Return [X, Y] of the center of cell containing provided text 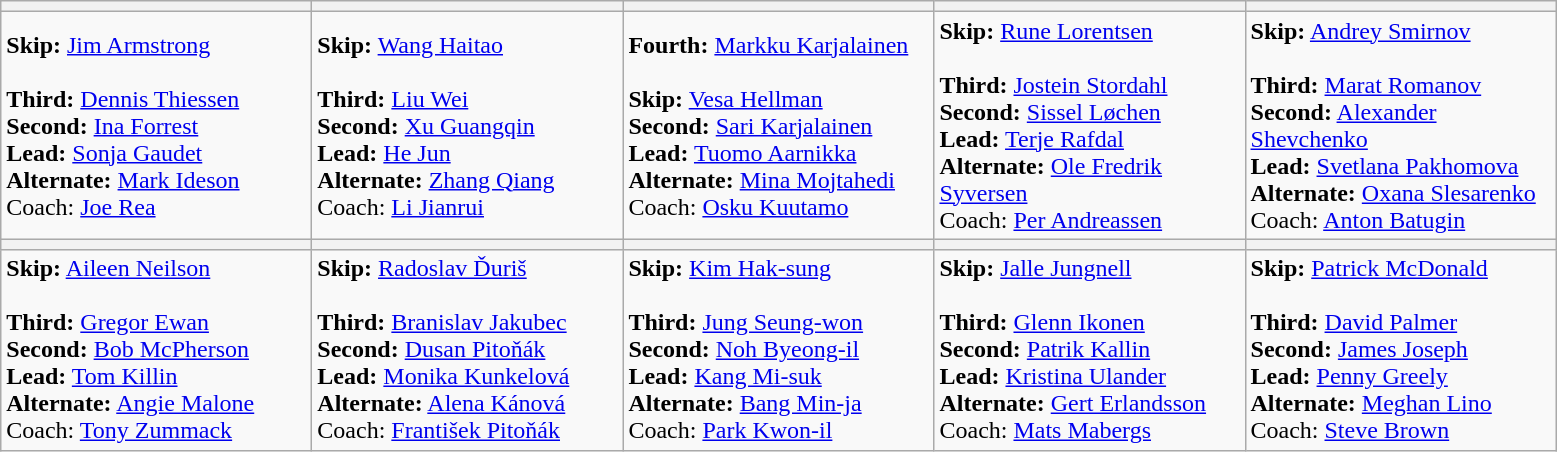
Skip: Jalle JungnellThird: Glenn Ikonen Second: Patrik Kallin Lead: Kristina Ulander Alternate: Gert Erlandsson Coach: Mats Mabergs [1090, 350]
Skip: Radoslav ĎurišThird: Branislav Jakubec Second: Dusan Pitoňák Lead: Monika Kunkelová Alternate: Alena Kánová Coach: František Pitoňák [468, 350]
Skip: Jim ArmstrongThird: Dennis Thiessen Second: Ina Forrest Lead: Sonja Gaudet Alternate: Mark Ideson Coach: Joe Rea [156, 126]
Fourth: Markku KarjalainenSkip: Vesa Hellman Second: Sari Karjalainen Lead: Tuomo Aarnikka Alternate: Mina Mojtahedi Coach: Osku Kuutamo [778, 126]
Skip: Kim Hak-sungThird: Jung Seung-won Second: Noh Byeong-il Lead: Kang Mi-suk Alternate: Bang Min-ja Coach: Park Kwon-il [778, 350]
Skip: Aileen NeilsonThird: Gregor Ewan Second: Bob McPherson Lead: Tom Killin Alternate: Angie Malone Coach: Tony Zummack [156, 350]
Skip: Wang HaitaoThird: Liu Wei Second: Xu Guangqin Lead: He Jun Alternate: Zhang Qiang Coach: Li Jianrui [468, 126]
Skip: Rune LorentsenThird: Jostein Stordahl Second: Sissel Løchen Lead: Terje Rafdal Alternate: Ole Fredrik Syversen Coach: Per Andreassen [1090, 126]
Skip: Andrey SmirnovThird: Marat Romanov Second: Alexander Shevchenko Lead: Svetlana Pakhomova Alternate: Oxana Slesarenko Coach: Anton Batugin [1400, 126]
Skip: Patrick McDonaldThird: David Palmer Second: James Joseph Lead: Penny Greely Alternate: Meghan Lino Coach: Steve Brown [1400, 350]
